Find where the given text appears and provide that cell's center as (X, Y) coordinate. 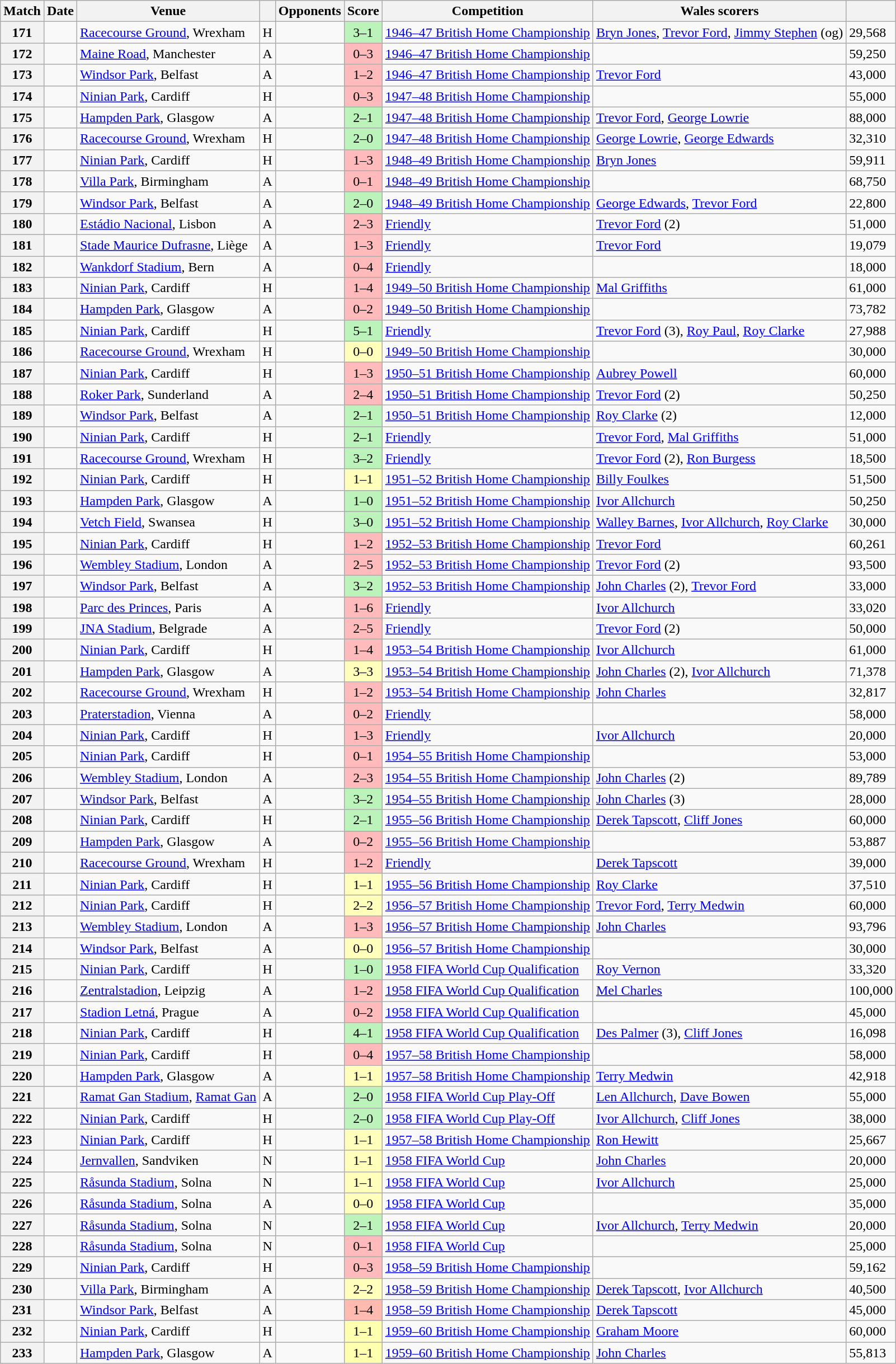
230 (22, 1288)
226 (22, 1203)
38,000 (871, 1118)
53,000 (871, 756)
40,500 (871, 1288)
175 (22, 117)
216 (22, 991)
Trevor Ford (3), Roy Paul, Roy Clarke (719, 331)
JNA Stadium, Belgrade (168, 629)
16,098 (871, 1033)
178 (22, 181)
222 (22, 1118)
60,261 (871, 543)
199 (22, 629)
Roy Vernon (719, 970)
212 (22, 905)
Wankdorf Stadium, Bern (168, 267)
187 (22, 373)
Roy Clarke (2) (719, 416)
32,817 (871, 693)
231 (22, 1310)
71,378 (871, 671)
184 (22, 309)
28,000 (871, 799)
Trevor Ford, George Lowrie (719, 117)
189 (22, 416)
191 (22, 458)
John Charles (2), Ivor Allchurch (719, 671)
219 (22, 1055)
192 (22, 479)
Des Palmer (3), Cliff Jones (719, 1033)
59,250 (871, 54)
227 (22, 1225)
186 (22, 352)
182 (22, 267)
229 (22, 1267)
Opponents (310, 11)
22,800 (871, 203)
43,000 (871, 75)
203 (22, 714)
39,000 (871, 863)
180 (22, 224)
Derek Tapscott, Cliff Jones (719, 820)
195 (22, 543)
181 (22, 245)
1–6 (363, 607)
Mel Charles (719, 991)
225 (22, 1182)
209 (22, 841)
Estádio Nacional, Lisbon (168, 224)
194 (22, 522)
Trevor Ford (2), Ron Burgess (719, 458)
193 (22, 501)
Roy Clarke (719, 884)
Aubrey Powell (719, 373)
Date (60, 11)
Derek Tapscott, Ivor Allchurch (719, 1288)
204 (22, 735)
176 (22, 139)
Praterstadion, Vienna (168, 714)
John Charles (2) (719, 778)
George Lowrie, George Edwards (719, 139)
55,813 (871, 1353)
3–1 (363, 32)
223 (22, 1140)
Bryn Jones, Trevor Ford, Jimmy Stephen (og) (719, 32)
3–3 (363, 671)
4–1 (363, 1033)
88,000 (871, 117)
Ivor Allchurch, Terry Medwin (719, 1225)
202 (22, 693)
93,500 (871, 565)
215 (22, 970)
100,000 (871, 991)
213 (22, 926)
185 (22, 331)
Roker Park, Sunderland (168, 394)
5–1 (363, 331)
221 (22, 1097)
33,020 (871, 607)
35,000 (871, 1203)
214 (22, 948)
89,789 (871, 778)
Wales scorers (719, 11)
Parc des Princes, Paris (168, 607)
Vetch Field, Swansea (168, 522)
3–0 (363, 522)
190 (22, 437)
224 (22, 1161)
188 (22, 394)
201 (22, 671)
73,782 (871, 309)
Score (363, 11)
211 (22, 884)
200 (22, 650)
Terry Medwin (719, 1076)
Ron Hewitt (719, 1140)
Stade Maurice Dufrasne, Liège (168, 245)
93,796 (871, 926)
220 (22, 1076)
Ivor Allchurch, Cliff Jones (719, 1118)
33,320 (871, 970)
Match (22, 11)
Walley Barnes, Ivor Allchurch, Roy Clarke (719, 522)
Bryn Jones (719, 160)
59,911 (871, 160)
205 (22, 756)
John Charles (3) (719, 799)
2–4 (363, 394)
206 (22, 778)
Trevor Ford, Mal Griffiths (719, 437)
218 (22, 1033)
Len Allchurch, Dave Bowen (719, 1097)
37,510 (871, 884)
32,310 (871, 139)
25,667 (871, 1140)
John Charles (2), Trevor Ford (719, 586)
171 (22, 32)
172 (22, 54)
42,918 (871, 1076)
Billy Foulkes (719, 479)
196 (22, 565)
Stadion Letná, Prague (168, 1012)
Jernvallen, Sandviken (168, 1161)
Competition (488, 11)
208 (22, 820)
179 (22, 203)
18,500 (871, 458)
Trevor Ford, Terry Medwin (719, 905)
Maine Road, Manchester (168, 54)
50,000 (871, 629)
173 (22, 75)
177 (22, 160)
217 (22, 1012)
51,500 (871, 479)
183 (22, 288)
27,988 (871, 331)
233 (22, 1353)
19,079 (871, 245)
210 (22, 863)
Mal Griffiths (719, 288)
18,000 (871, 267)
174 (22, 96)
228 (22, 1246)
207 (22, 799)
Ramat Gan Stadium, Ramat Gan (168, 1097)
Zentralstadion, Leipzig (168, 991)
33,000 (871, 586)
12,000 (871, 416)
George Edwards, Trevor Ford (719, 203)
232 (22, 1332)
59,162 (871, 1267)
Graham Moore (719, 1332)
197 (22, 586)
53,887 (871, 841)
198 (22, 607)
Venue (168, 11)
29,568 (871, 32)
68,750 (871, 181)
